Determine the (X, Y) coordinate at the center of the cell enclosing the given text.  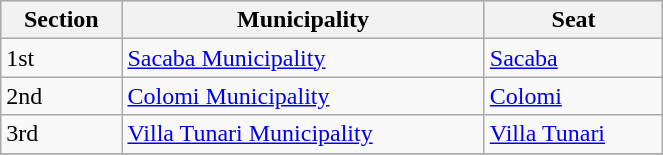
Colomi Municipality (303, 96)
2nd (62, 96)
Section (62, 20)
Sacaba Municipality (303, 58)
Sacaba (574, 58)
Colomi (574, 96)
Seat (574, 20)
Municipality (303, 20)
Villa Tunari (574, 134)
1st (62, 58)
Villa Tunari Municipality (303, 134)
3rd (62, 134)
